Search for the cell housing the specified text and yield its (x, y) center coordinate. 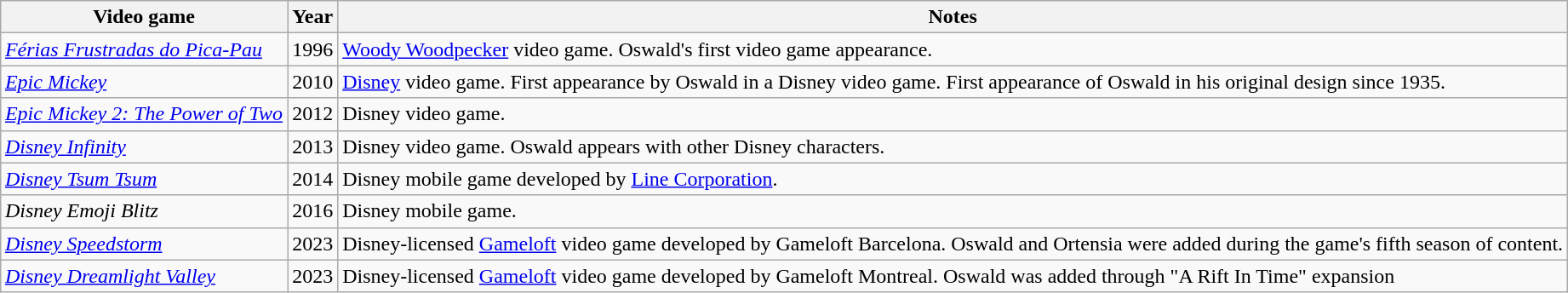
Disney mobile game. (953, 211)
Epic Mickey 2: The Power of Two (143, 114)
Disney Tsum Tsum (143, 179)
Notes (953, 17)
Year (313, 17)
Disney Speedstorm (143, 244)
Epic Mickey (143, 82)
Disney-licensed Gameloft video game developed by Gameloft Montreal. Oswald was added through "A Rift In Time" expansion (953, 276)
2014 (313, 179)
2012 (313, 114)
Disney mobile game developed by Line Corporation. (953, 179)
2013 (313, 146)
Disney video game. First appearance by Oswald in a Disney video game. First appearance of Oswald in his original design since 1935. (953, 82)
Disney video game. Oswald appears with other Disney characters. (953, 146)
Video game (143, 17)
Woody Woodpecker video game. Oswald's first video game appearance. (953, 49)
1996 (313, 49)
Férias Frustradas do Pica-Pau (143, 49)
Disney Dreamlight Valley (143, 276)
2010 (313, 82)
Disney-licensed Gameloft video game developed by Gameloft Barcelona. Oswald and Ortensia were added during the game's fifth season of content. (953, 244)
2016 (313, 211)
Disney Infinity (143, 146)
Disney video game. (953, 114)
Disney Emoji Blitz (143, 211)
